Return [x, y] of the center of cell containing provided text 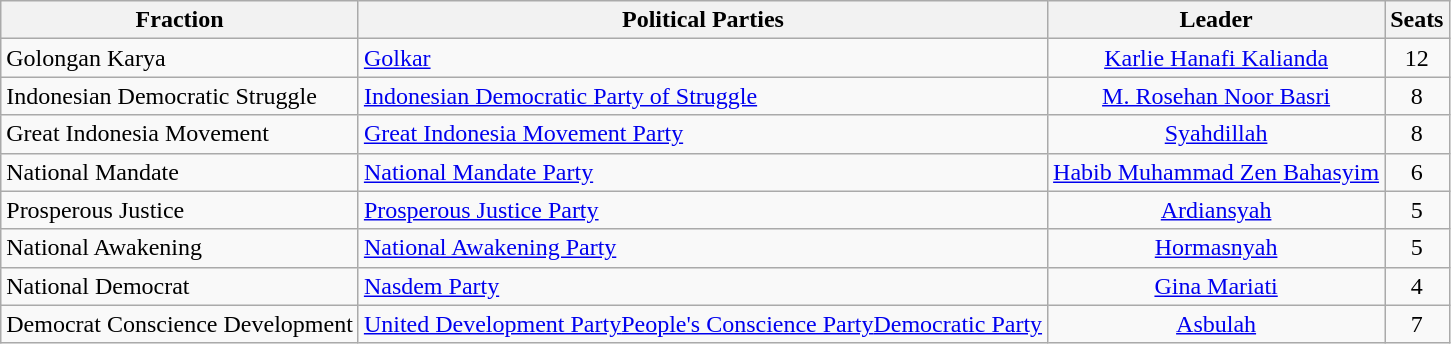
Hormasnyah [1216, 248]
Golkar [702, 58]
12 [1417, 58]
National Awakening [180, 248]
National Mandate [180, 172]
Political Parties [702, 20]
Fraction [180, 20]
7 [1417, 324]
United Development PartyPeople's Conscience PartyDemocratic Party [702, 324]
6 [1417, 172]
National Democrat [180, 286]
Prosperous Justice Party [702, 210]
Indonesian Democratic Struggle [180, 96]
Prosperous Justice [180, 210]
Gina Mariati [1216, 286]
Asbulah [1216, 324]
Golongan Karya [180, 58]
Seats [1417, 20]
National Mandate Party [702, 172]
Ardiansyah [1216, 210]
Democrat Conscience Development [180, 324]
Great Indonesia Movement Party [702, 134]
National Awakening Party [702, 248]
Karlie Hanafi Kalianda [1216, 58]
Great Indonesia Movement [180, 134]
Leader [1216, 20]
4 [1417, 286]
M. Rosehan Noor Basri [1216, 96]
Nasdem Party [702, 286]
Habib Muhammad Zen Bahasyim [1216, 172]
Indonesian Democratic Party of Struggle [702, 96]
Syahdillah [1216, 134]
